Find where the given text appears and provide that cell's center as [x, y] coordinate. 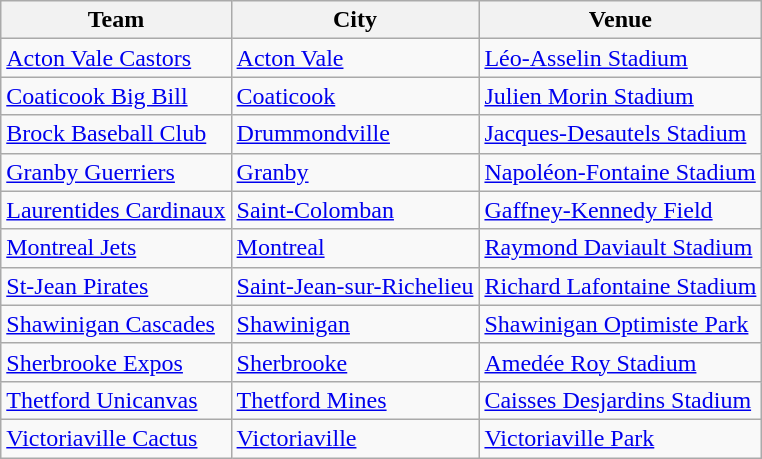
St-Jean Pirates [116, 286]
Sherbrooke Expos [116, 362]
Victoriaville [355, 438]
Victoriaville Park [620, 438]
Montreal [355, 248]
Laurentides Cardinaux [116, 210]
Brock Baseball Club [116, 134]
Sherbrooke [355, 362]
Shawinigan Optimiste Park [620, 324]
Drummondville [355, 134]
Richard Lafontaine Stadium [620, 286]
Saint-Jean-sur-Richelieu [355, 286]
Caisses Desjardins Stadium [620, 400]
Thetford Mines [355, 400]
Granby Guerriers [116, 172]
Acton Vale Castors [116, 58]
Montreal Jets [116, 248]
Victoriaville Cactus [116, 438]
Team [116, 20]
Acton Vale [355, 58]
Granby [355, 172]
Amedée Roy Stadium [620, 362]
Raymond Daviault Stadium [620, 248]
Shawinigan Cascades [116, 324]
Shawinigan [355, 324]
Coaticook [355, 96]
Napoléon-Fontaine Stadium [620, 172]
Venue [620, 20]
Coaticook Big Bill [116, 96]
Jacques-Desautels Stadium [620, 134]
Saint-Colomban [355, 210]
Thetford Unicanvas [116, 400]
Gaffney-Kennedy Field [620, 210]
Julien Morin Stadium [620, 96]
City [355, 20]
Léo-Asselin Stadium [620, 58]
